Find where the given text appears and provide that cell's center as [X, Y] coordinate. 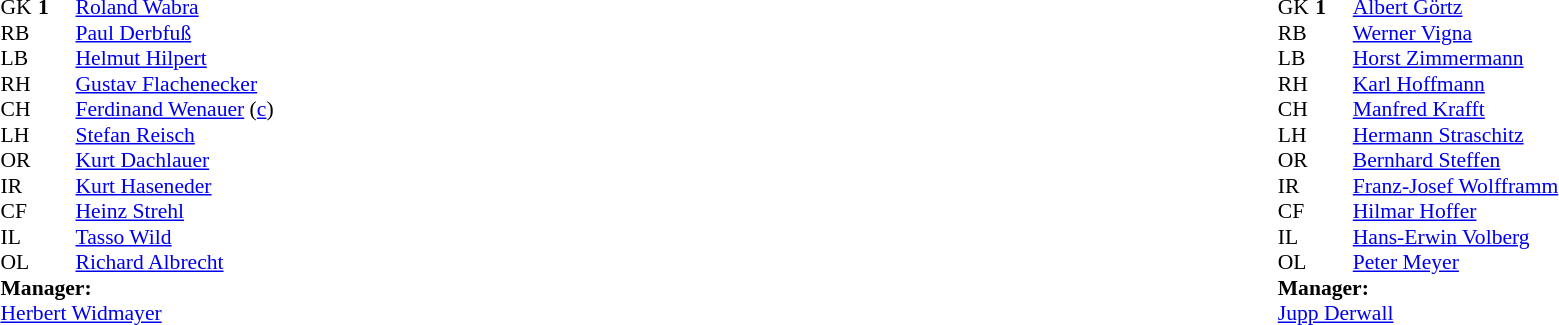
Stefan Reisch [175, 135]
Helmut Hilpert [175, 59]
Werner Vigna [1456, 33]
Gustav Flachenecker [175, 84]
Manfred Krafft [1456, 109]
Horst Zimmermann [1456, 59]
Tasso Wild [175, 237]
Peter Meyer [1456, 263]
Hermann Straschitz [1456, 135]
Franz-Josef Wolfframm [1456, 186]
Heinz Strehl [175, 211]
Paul Derbfuß [175, 33]
Kurt Dachlauer [175, 161]
Hilmar Hoffer [1456, 211]
Bernhard Steffen [1456, 161]
Kurt Haseneder [175, 186]
Richard Albrecht [175, 263]
Hans-Erwin Volberg [1456, 237]
Karl Hoffmann [1456, 84]
Ferdinand Wenauer (c) [175, 109]
